Capture the cell that displays the provided text and extract its (x, y) central coordinate. 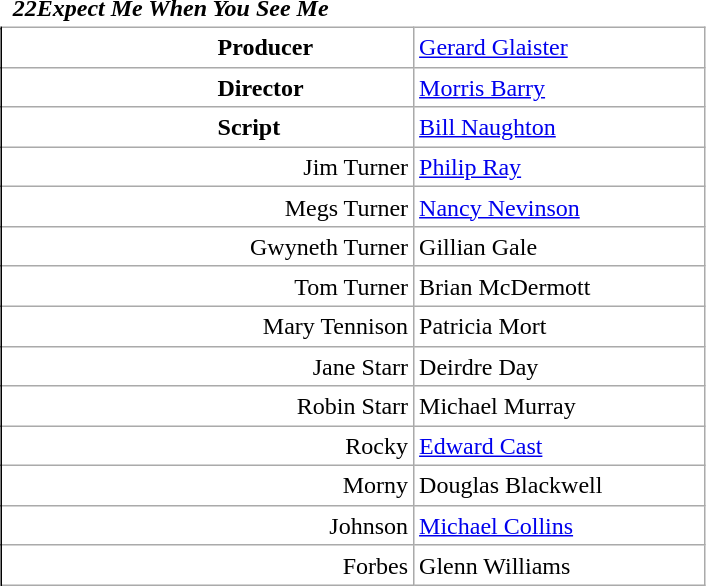
Morny (208, 486)
Morris Barry (560, 87)
Bill Naughton (560, 127)
Gwyneth Turner (208, 247)
Michael Murray (560, 406)
Brian McDermott (560, 286)
Tom Turner (208, 286)
Robin Starr (208, 406)
Script (208, 127)
Forbes (208, 565)
Director (208, 87)
Jane Starr (208, 366)
Mary Tennison (208, 326)
Philip Ray (560, 167)
Producer (208, 47)
Gerard Glaister (560, 47)
Michael Collins (560, 525)
Edward Cast (560, 446)
Nancy Nevinson (560, 207)
Megs Turner (208, 207)
Douglas Blackwell (560, 486)
Gillian Gale (560, 247)
Patricia Mort (560, 326)
Jim Turner (208, 167)
Rocky (208, 446)
Glenn Williams (560, 565)
Deirdre Day (560, 366)
Johnson (208, 525)
